Find where the given text appears and provide that cell's center as (X, Y) coordinate. 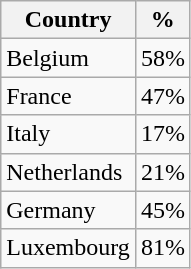
21% (162, 172)
% (162, 20)
Country (68, 20)
58% (162, 58)
Germany (68, 210)
France (68, 96)
45% (162, 210)
Italy (68, 134)
Belgium (68, 58)
81% (162, 248)
Netherlands (68, 172)
47% (162, 96)
Luxembourg (68, 248)
17% (162, 134)
